Return [x, y] of the center of cell containing provided text 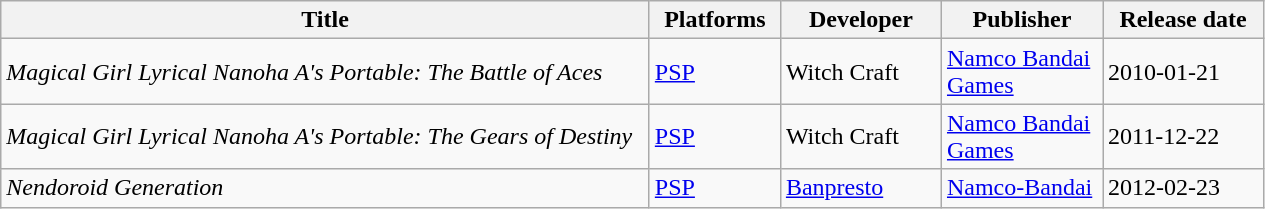
Developer [860, 20]
2010-01-21 [1182, 72]
2011-12-22 [1182, 136]
2012-02-23 [1182, 188]
Platforms [714, 20]
Nendoroid Generation [326, 188]
Banpresto [860, 188]
Magical Girl Lyrical Nanoha A's Portable: The Gears of Destiny [326, 136]
Magical Girl Lyrical Nanoha A's Portable: The Battle of Aces [326, 72]
Namco-Bandai [1022, 188]
Title [326, 20]
Publisher [1022, 20]
Release date [1182, 20]
